Scan for the cell matching the given text and deliver its [x, y] coordinate at center. 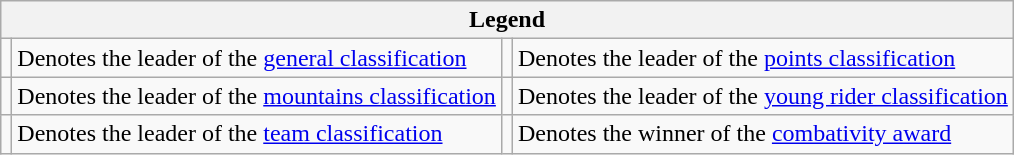
Denotes the winner of the combativity award [762, 134]
Denotes the leader of the points classification [762, 58]
Denotes the leader of the team classification [257, 134]
Denotes the leader of the young rider classification [762, 96]
Denotes the leader of the mountains classification [257, 96]
Denotes the leader of the general classification [257, 58]
Legend [508, 20]
